Provide the (X, Y) coordinate of the cell's center where the given text is located.  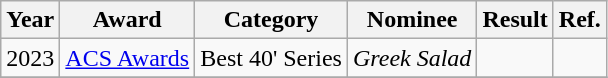
Ref. (580, 20)
ACS Awards (128, 58)
2023 (30, 58)
Best 40' Series (272, 58)
Year (30, 20)
Result (515, 20)
Category (272, 20)
Nominee (412, 20)
Award (128, 20)
Greek Salad (412, 58)
